Return [X, Y] of the center of cell containing provided text 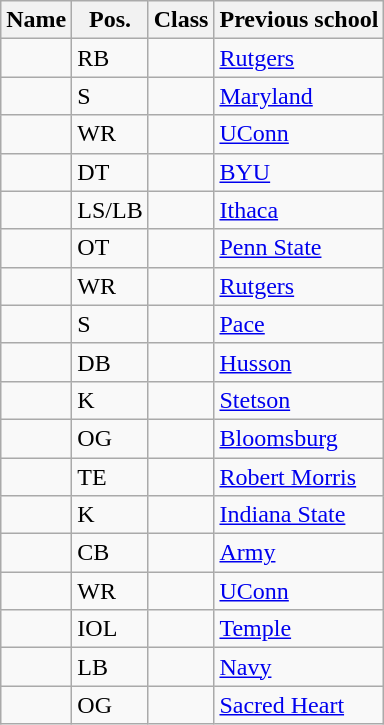
TE [110, 477]
BYU [299, 172]
Army [299, 553]
Navy [299, 667]
Sacred Heart [299, 705]
OT [110, 248]
Name [36, 20]
Ithaca [299, 210]
Temple [299, 629]
Class [181, 20]
Pos. [110, 20]
LS/LB [110, 210]
DB [110, 362]
CB [110, 553]
Previous school [299, 20]
Maryland [299, 96]
Bloomsburg [299, 438]
DT [110, 172]
Pace [299, 324]
IOL [110, 629]
RB [110, 58]
Penn State [299, 248]
Stetson [299, 400]
LB [110, 667]
Indiana State [299, 515]
Robert Morris [299, 477]
Husson [299, 362]
